Capture the cell that displays the provided text and extract its [X, Y] central coordinate. 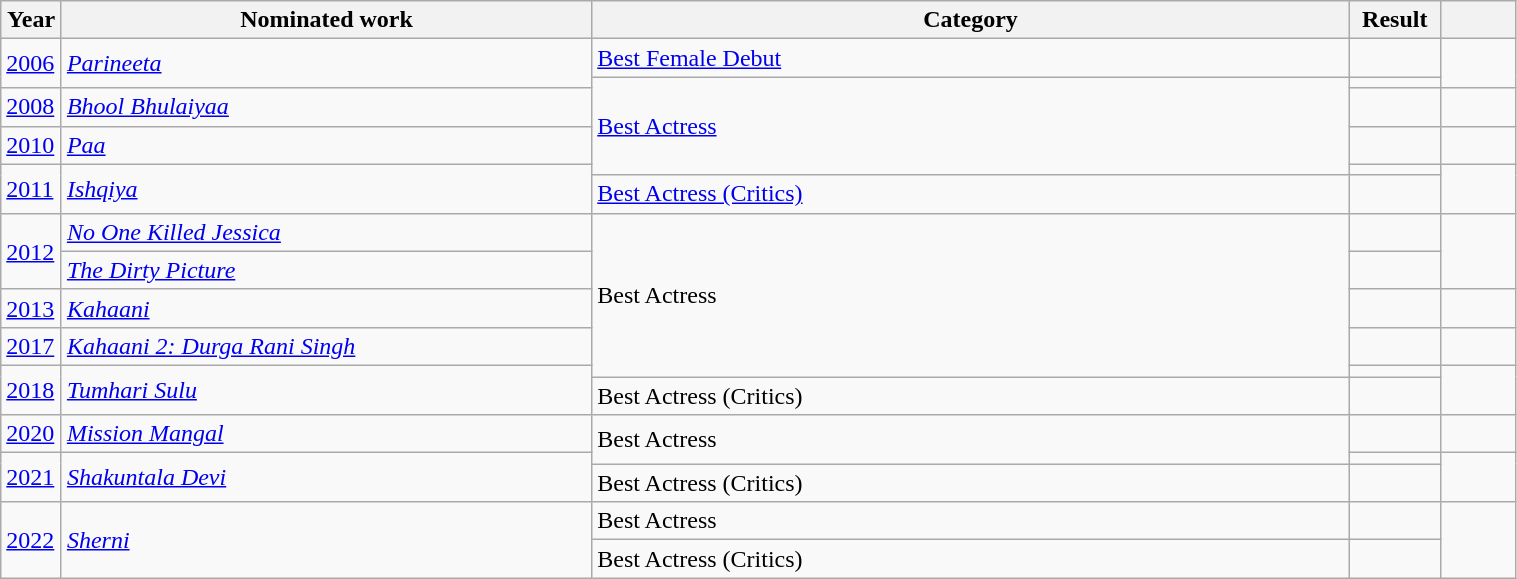
Result [1394, 20]
Sherni [326, 540]
Best Female Debut [971, 58]
The Dirty Picture [326, 270]
Ishqiya [326, 188]
2013 [32, 308]
Year [32, 20]
Category [971, 20]
Nominated work [326, 20]
2010 [32, 145]
2011 [32, 188]
2006 [32, 64]
2008 [32, 107]
Parineeta [326, 64]
2022 [32, 540]
Bhool Bhulaiyaa [326, 107]
No One Killed Jessica [326, 232]
2017 [32, 346]
2012 [32, 251]
Paa [326, 145]
Shakuntala Devi [326, 478]
Mission Mangal [326, 434]
Tumhari Sulu [326, 390]
2020 [32, 434]
2021 [32, 478]
Kahaani 2: Durga Rani Singh [326, 346]
2018 [32, 390]
Kahaani [326, 308]
